Locate the cell with the specified text and output its (X, Y) center coordinate. 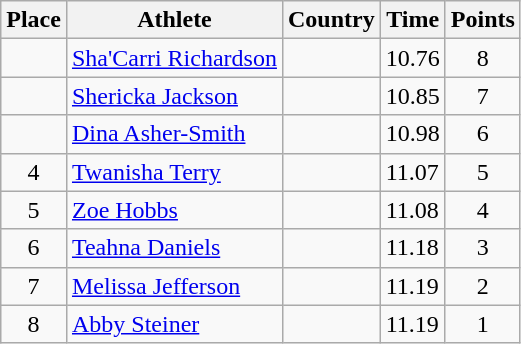
Sha'Carri Richardson (174, 58)
Country (331, 20)
3 (482, 248)
Time (412, 20)
10.76 (412, 58)
Abby Steiner (174, 324)
Place (34, 20)
Melissa Jefferson (174, 286)
10.85 (412, 96)
10.98 (412, 134)
Shericka Jackson (174, 96)
Points (482, 20)
2 (482, 286)
11.18 (412, 248)
11.08 (412, 210)
Dina Asher-Smith (174, 134)
Zoe Hobbs (174, 210)
Twanisha Terry (174, 172)
Teahna Daniels (174, 248)
Athlete (174, 20)
11.07 (412, 172)
1 (482, 324)
